Find where the given text appears and provide that cell's center as (x, y) coordinate. 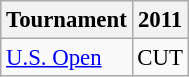
Tournament (66, 20)
2011 (160, 20)
CUT (160, 58)
U.S. Open (66, 58)
